Output the (x, y) coordinate of the center of the cell containing the given text.  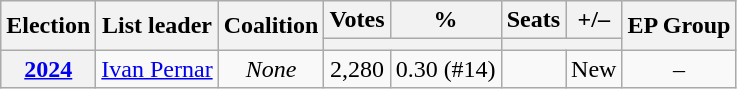
List leader (157, 26)
EP Group (679, 26)
None (271, 69)
0.30 (#14) (446, 69)
– (679, 69)
New (594, 69)
Seats (533, 20)
Ivan Pernar (157, 69)
Votes (357, 20)
+/– (594, 20)
% (446, 20)
2024 (48, 69)
Coalition (271, 26)
Election (48, 26)
2,280 (357, 69)
